Output the (X, Y) coordinate of the center of the cell containing the given text.  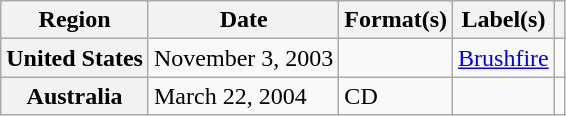
United States (75, 58)
Australia (75, 96)
Label(s) (504, 20)
March 22, 2004 (243, 96)
CD (396, 96)
Brushfire (504, 58)
Date (243, 20)
Format(s) (396, 20)
Region (75, 20)
November 3, 2003 (243, 58)
